Output the [X, Y] coordinate of the center of the cell containing the given text.  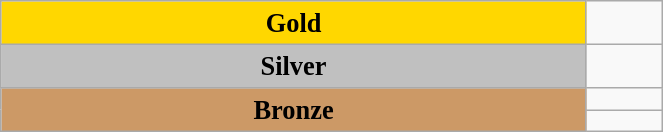
Bronze [294, 109]
Gold [294, 22]
Silver [294, 66]
